Determine the (x, y) coordinate at the center of the cell enclosing the given text.  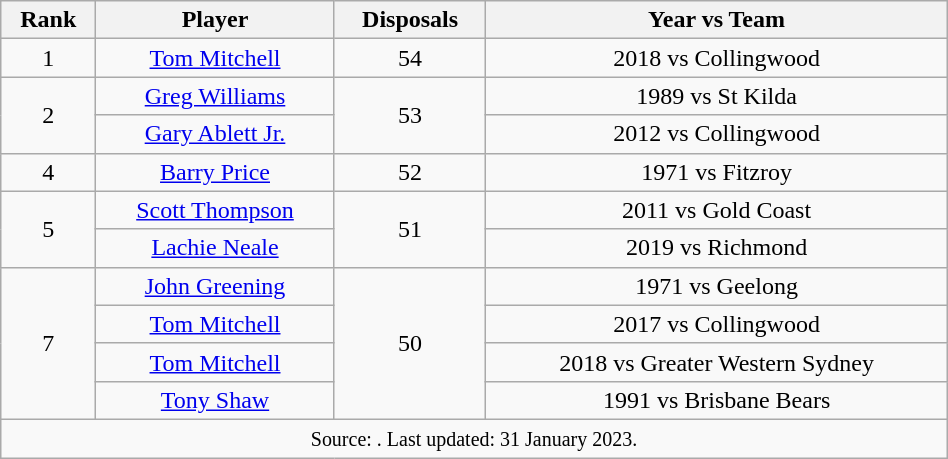
Disposals (410, 20)
51 (410, 229)
1971 vs Fitzroy (716, 172)
2018 vs Collingwood (716, 58)
Lachie Neale (216, 248)
2011 vs Gold Coast (716, 210)
Source: . Last updated: 31 January 2023. (474, 438)
1 (48, 58)
5 (48, 229)
John Greening (216, 286)
Player (216, 20)
1989 vs St Kilda (716, 96)
2019 vs Richmond (716, 248)
4 (48, 172)
54 (410, 58)
Rank (48, 20)
Greg Williams (216, 96)
Scott Thompson (216, 210)
50 (410, 343)
2018 vs Greater Western Sydney (716, 362)
Tony Shaw (216, 400)
Year vs Team (716, 20)
Barry Price (216, 172)
52 (410, 172)
2 (48, 115)
2012 vs Collingwood (716, 134)
Gary Ablett Jr. (216, 134)
2017 vs Collingwood (716, 324)
7 (48, 343)
1971 vs Geelong (716, 286)
53 (410, 115)
1991 vs Brisbane Bears (716, 400)
